From the cell containing the given text, extract its center point as (x, y) coordinate. 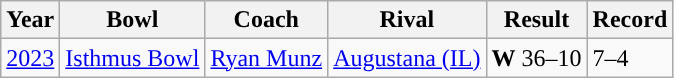
Year (30, 20)
Rival (407, 20)
Ryan Munz (266, 58)
2023 (30, 58)
Augustana (IL) (407, 58)
W 36–10 (536, 58)
Result (536, 20)
Bowl (132, 20)
Coach (266, 20)
Isthmus Bowl (132, 58)
Record (630, 20)
7–4 (630, 58)
